Return (x, y) of the center of cell containing provided text 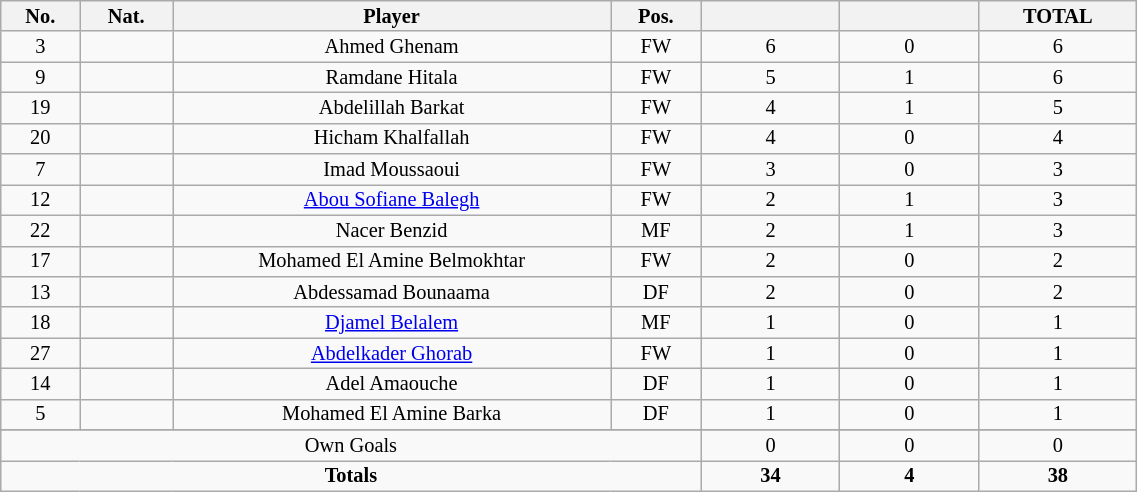
Abdelillah Barkat (392, 108)
Ramdane Hitala (392, 78)
Djamel Belalem (392, 322)
34 (770, 476)
Own Goals (351, 446)
Totals (351, 476)
Abdessamad Bounaama (392, 292)
14 (40, 384)
19 (40, 108)
Abou Sofiane Balegh (392, 200)
Hicham Khalfallah (392, 138)
17 (40, 262)
9 (40, 78)
Player (392, 16)
Nat. (126, 16)
13 (40, 292)
12 (40, 200)
22 (40, 230)
Mohamed El Amine Barka (392, 414)
Adel Amaouche (392, 384)
Mohamed El Amine Belmokhtar (392, 262)
7 (40, 170)
27 (40, 354)
38 (1058, 476)
TOTAL (1058, 16)
Nacer Benzid (392, 230)
Abdelkader Ghorab (392, 354)
Imad Moussaoui (392, 170)
20 (40, 138)
Ahmed Ghenam (392, 46)
Pos. (656, 16)
18 (40, 322)
No. (40, 16)
